Find where the given text appears and provide that cell's center as (x, y) coordinate. 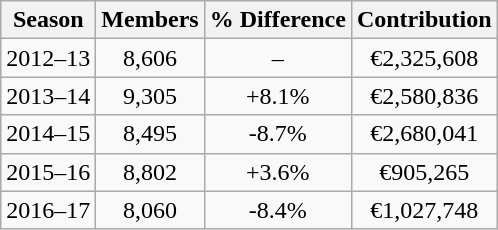
€2,325,608 (424, 58)
-8.4% (278, 210)
-8.7% (278, 134)
€2,580,836 (424, 96)
Members (150, 20)
+8.1% (278, 96)
2012–13 (48, 58)
% Difference (278, 20)
8,802 (150, 172)
8,606 (150, 58)
Season (48, 20)
2015–16 (48, 172)
2016–17 (48, 210)
9,305 (150, 96)
8,495 (150, 134)
8,060 (150, 210)
2014–15 (48, 134)
Contribution (424, 20)
€905,265 (424, 172)
– (278, 58)
€2,680,041 (424, 134)
2013–14 (48, 96)
€1,027,748 (424, 210)
+3.6% (278, 172)
